Return the (x, y) coordinate for the center point of the cell that contains the specified text.  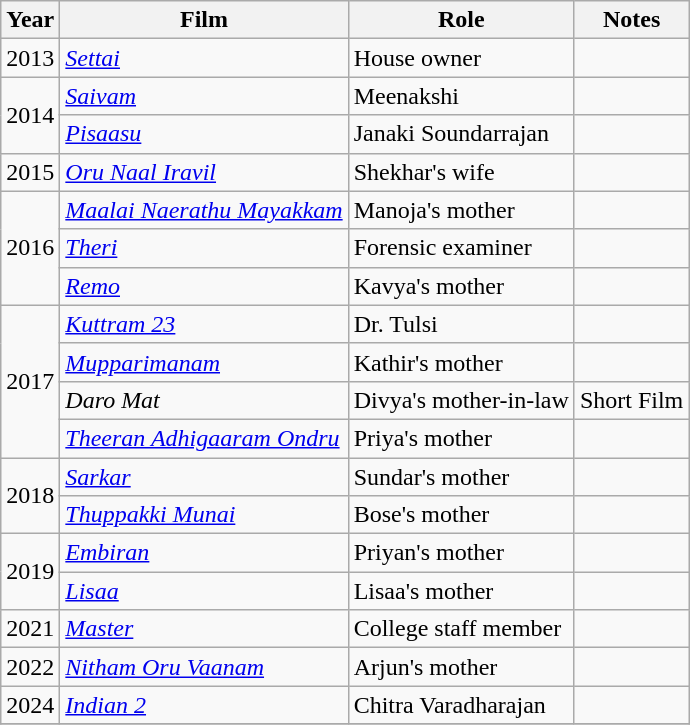
Sundar's mother (461, 477)
Priya's mother (461, 438)
Maalai Naerathu Mayakkam (204, 210)
2022 (30, 667)
House owner (461, 58)
Meenakshi (461, 96)
Film (204, 20)
Saivam (204, 96)
2021 (30, 629)
Lisaa's mother (461, 591)
Sarkar (204, 477)
Indian 2 (204, 705)
Chitra Varadharajan (461, 705)
Notes (631, 20)
Remo (204, 286)
Theri (204, 248)
2017 (30, 381)
Daro Mat (204, 400)
2013 (30, 58)
2015 (30, 172)
Kavya's mother (461, 286)
College staff member (461, 629)
Manoja's mother (461, 210)
Pisaasu (204, 134)
Janaki Soundarrajan (461, 134)
Kuttram 23 (204, 324)
2018 (30, 496)
Settai (204, 58)
Nitham Oru Vaanam (204, 667)
Short Film (631, 400)
Role (461, 20)
Bose's mother (461, 515)
2024 (30, 705)
Divya's mother-in-law (461, 400)
Thuppakki Munai (204, 515)
Lisaa (204, 591)
Dr. Tulsi (461, 324)
Year (30, 20)
Master (204, 629)
2019 (30, 572)
Theeran Adhigaaram Ondru (204, 438)
Embiran (204, 553)
Arjun's mother (461, 667)
Forensic examiner (461, 248)
Kathir's mother (461, 362)
Priyan's mother (461, 553)
2016 (30, 248)
Oru Naal Iravil (204, 172)
Mupparimanam (204, 362)
2014 (30, 115)
Shekhar's wife (461, 172)
